Search for the cell housing the specified text and yield its [x, y] center coordinate. 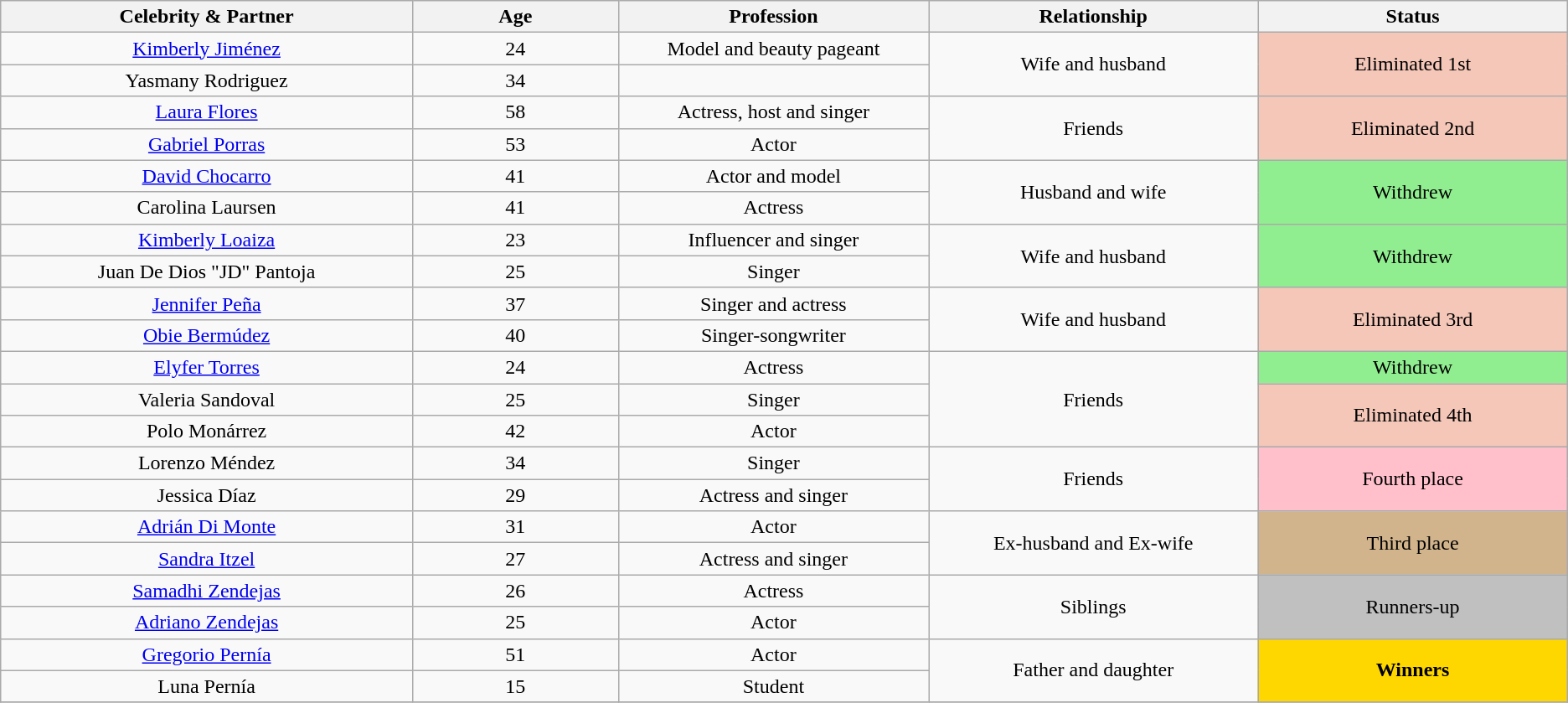
Celebrity & Partner [207, 17]
Husband and wife [1092, 192]
Yasmany Rodriguez [207, 80]
Influencer and singer [773, 240]
51 [515, 654]
Sandra Itzel [207, 559]
Status [1412, 17]
Student [773, 686]
Juan De Dios "JD" Pantoja [207, 271]
Kimberly Loaiza [207, 240]
Singer-songwriter [773, 335]
Lorenzo Méndez [207, 463]
37 [515, 303]
42 [515, 432]
David Chocarro [207, 176]
Elyfer Torres [207, 367]
Carolina Laursen [207, 208]
Luna Pernía [207, 686]
Adriano Zendejas [207, 623]
Eliminated 4th [1412, 416]
Actor and model [773, 176]
31 [515, 527]
Obie Bermúdez [207, 335]
Polo Monárrez [207, 432]
Gregorio Pernía [207, 654]
Eliminated 2nd [1412, 128]
Model and beauty pageant [773, 49]
Fourth place [1412, 479]
15 [515, 686]
Age [515, 17]
Gabriel Porras [207, 144]
Father and daughter [1092, 670]
Third place [1412, 543]
Winners [1412, 670]
27 [515, 559]
Eliminated 3rd [1412, 319]
Ex-husband and Ex-wife [1092, 543]
Samadhi Zendejas [207, 591]
Eliminated 1st [1412, 65]
23 [515, 240]
Actress, host and singer [773, 112]
Laura Flores [207, 112]
53 [515, 144]
Relationship [1092, 17]
26 [515, 591]
Profession [773, 17]
Kimberly Jiménez [207, 49]
Adrián Di Monte [207, 527]
Singer and actress [773, 303]
29 [515, 495]
58 [515, 112]
Jennifer Peña [207, 303]
Runners-up [1412, 607]
Siblings [1092, 607]
40 [515, 335]
Jessica Díaz [207, 495]
Valeria Sandoval [207, 400]
